Extract the [x, y] coordinate from the center of the cell holding the provided text.  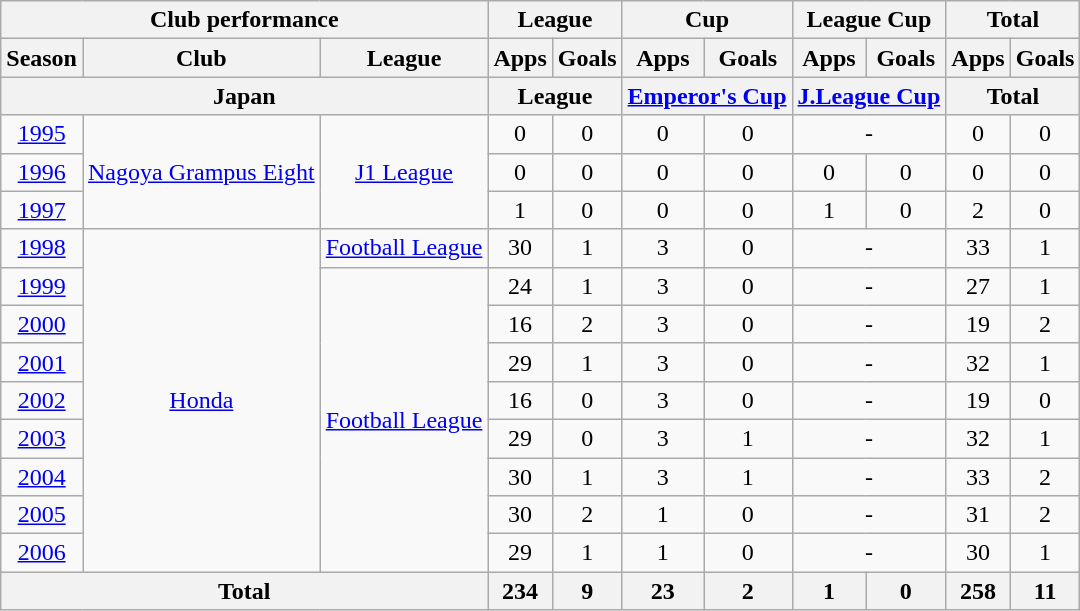
31 [978, 515]
Japan [244, 96]
Honda [201, 400]
9 [587, 591]
2005 [42, 515]
J1 League [404, 172]
1995 [42, 134]
2000 [42, 324]
258 [978, 591]
Emperor's Cup [707, 96]
2006 [42, 553]
23 [663, 591]
24 [520, 286]
234 [520, 591]
Club [201, 58]
11 [1045, 591]
1999 [42, 286]
League Cup [869, 20]
27 [978, 286]
Club performance [244, 20]
1996 [42, 172]
1998 [42, 248]
Nagoya Grampus Eight [201, 172]
1997 [42, 210]
Cup [707, 20]
J.League Cup [869, 96]
2004 [42, 477]
2003 [42, 438]
2002 [42, 400]
Season [42, 58]
2001 [42, 362]
